For the text-containing cell, return its midpoint in (X, Y) coordinate format. 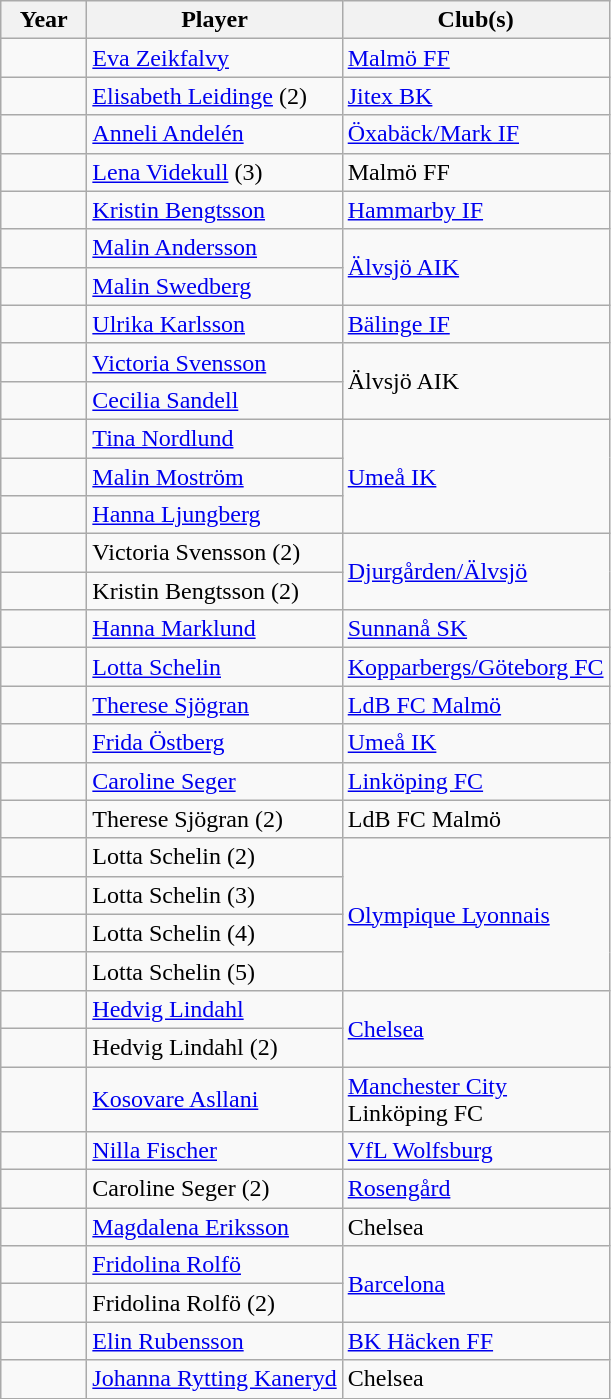
Eva Zeikfalvy (214, 58)
Lotta Schelin (5) (214, 971)
Therese Sjögran (2) (214, 819)
Malin Andersson (214, 248)
Magdalena Eriksson (214, 1227)
Lotta Schelin (4) (214, 933)
Kopparbergs/Göteborg FC (476, 667)
Malin Moström (214, 477)
Bälinge IF (476, 324)
Tina Nordlund (214, 438)
Nilla Fischer (214, 1151)
Rosengård (476, 1189)
Caroline Seger (2) (214, 1189)
Kristin Bengtsson (214, 210)
Hammarby IF (476, 210)
Player (214, 20)
Club(s) (476, 20)
Jitex BK (476, 96)
Malin Swedberg (214, 286)
Manchester City Linköping FC (476, 1098)
Hanna Ljungberg (214, 515)
Fridolina Rolfö (2) (214, 1303)
Kosovare Asllani (214, 1098)
Therese Sjögran (214, 705)
Elisabeth Leidinge (2) (214, 96)
Victoria Svensson (2) (214, 553)
Öxabäck/Mark IF (476, 134)
Djurgården/Älvsjö (476, 572)
Olympique Lyonnais (476, 914)
BK Häcken FF (476, 1341)
Victoria Svensson (214, 362)
Lena Videkull (3) (214, 172)
Lotta Schelin (2) (214, 857)
Frida Östberg (214, 743)
Fridolina Rolfö (214, 1265)
Ulrika Karlsson (214, 324)
Year (44, 20)
Cecilia Sandell (214, 400)
Hedvig Lindahl (214, 1009)
Lotta Schelin (214, 667)
Caroline Seger (214, 781)
Hedvig Lindahl (2) (214, 1047)
Johanna Rytting Kaneryd (214, 1379)
Barcelona (476, 1284)
Sunnanå SK (476, 629)
Linköping FC (476, 781)
Hanna Marklund (214, 629)
Lotta Schelin (3) (214, 895)
Anneli Andelén (214, 134)
Kristin Bengtsson (2) (214, 591)
VfL Wolfsburg (476, 1151)
Elin Rubensson (214, 1341)
